Search for the cell housing the specified text and yield its [x, y] center coordinate. 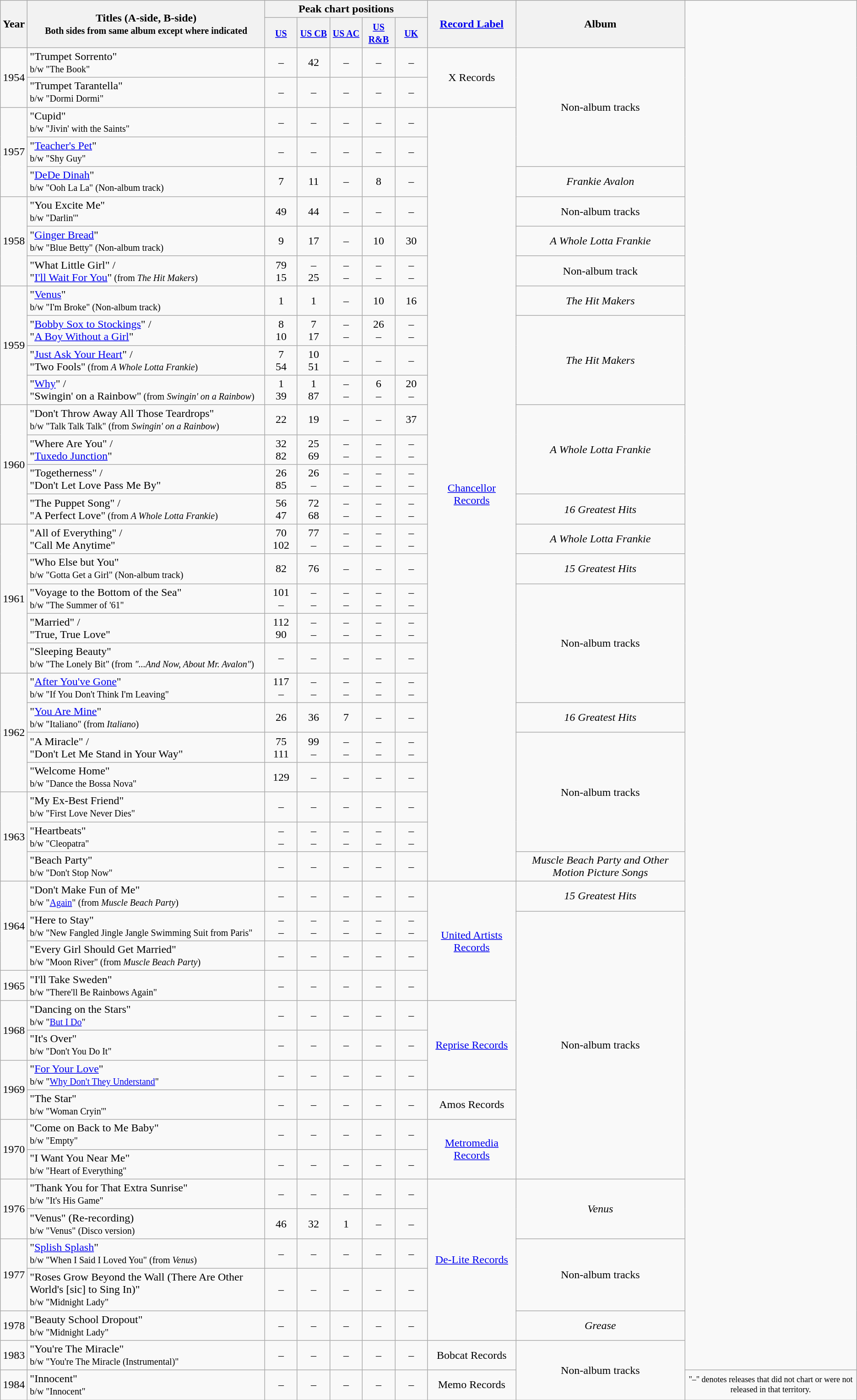
US CB [313, 33]
717 [313, 330]
754 [281, 360]
76 [313, 568]
Amos Records [472, 1105]
1969 [14, 1090]
"A Miracle" /"Don't Let Me Stand in Your Way" [146, 747]
2685 [281, 480]
1984 [14, 1385]
UK [411, 33]
26 [281, 718]
Titles (A-side, B-side)Both sides from same album except where indicated [146, 24]
1976 [14, 1209]
1962 [14, 732]
1958 [14, 241]
"Here to Stay"b/w "New Fangled Jingle Jangle Swimming Suit from Paris" [146, 926]
Reprise Records [472, 1045]
2569 [313, 449]
77– [313, 539]
9 [281, 241]
"You're The Miracle"b/w "You're The Miracle (Instrumental)" [146, 1356]
187 [313, 390]
"What Little Girl" /"I'll Wait For You" (from The Hit Makers) [146, 271]
"Cupid"b/w "Jivin' with the Saints" [146, 122]
8 [379, 181]
"Ginger Bread"b/w "Blue Betty" (Non-album track) [146, 241]
16 [411, 300]
1961 [14, 599]
Frankie Avalon [601, 181]
Album [601, 24]
"You Excite Me"b/w "Darlin'" [146, 211]
1983 [14, 1356]
"Sleeping Beauty"b/w "The Lonely Bit" (from "...And Now, About Mr. Avalon") [146, 658]
"DeDe Dinah"b/w "Ooh La La" (Non-album track) [146, 181]
17 [313, 241]
810 [281, 330]
"It's Over"b/w "Don't You Do It" [146, 1045]
46 [281, 1224]
"Teacher's Pet"b/w "Shy Guy" [146, 152]
82 [281, 568]
"Venus"b/w "I'm Broke" (Non-album track) [146, 300]
"Bobby Sox to Stockings" / "A Boy Without a Girl" [146, 330]
101– [281, 599]
"Heartbeats"b/w "Cleopatra" [146, 837]
"Trumpet Tarantella"b/w "Dormi Dormi" [146, 92]
"–" denotes releases that did not chart or were not released in that territory. [771, 1385]
"For Your Love"b/w "Why Don't They Understand" [146, 1075]
1959 [14, 345]
"Just Ask Your Heart" /"Two Fools" (from A Whole Lotta Frankie) [146, 360]
"The Star"b/w "Woman Cryin'" [146, 1105]
139 [281, 390]
20– [411, 390]
"Trumpet Sorrento"b/w "The Book" [146, 62]
99– [313, 747]
"Splish Splash"b/w "When I Said I Loved You" (from Venus) [146, 1253]
"All of Everything" /"Call Me Anytime" [146, 539]
X Records [472, 77]
"I Want You Near Me"b/w "Heart of Everything" [146, 1164]
"Roses Grow Beyond the Wall (There Are Other World's [sic] to Sing In)"b/w "Midnight Lady" [146, 1289]
Peak chart positions [346, 9]
"Don't Make Fun of Me"b/w "Again" (from Muscle Beach Party) [146, 896]
Year [14, 24]
3282 [281, 449]
US [281, 33]
"Innocent"b/w "Innocent" [146, 1385]
"Why" /"Swingin' on a Rainbow" (from Swingin' on a Rainbow) [146, 390]
44 [313, 211]
11290 [281, 628]
"Where Are You" /"Tuxedo Junction" [146, 449]
Chancellor Records [472, 494]
32 [313, 1224]
"Who Else but You"b/w "Gotta Get a Girl" (Non-album track) [146, 568]
"Dancing on the Stars"b/w "But I Do" [146, 1015]
"Every Girl Should Get Married"b/w "Moon River" (from Muscle Beach Party) [146, 956]
"Voyage to the Bottom of the Sea"b/w "The Summer of '61" [146, 599]
Non-album track [601, 271]
Venus [601, 1209]
49 [281, 211]
117– [281, 687]
"Beach Party"b/w "Don't Stop Now" [146, 867]
"Welcome Home"b/w "Dance the Bossa Nova" [146, 777]
1977 [14, 1274]
"My Ex-Best Friend"b/w "First Love Never Dies" [146, 806]
1954 [14, 77]
"The Puppet Song" / "A Perfect Love" (from A Whole Lotta Frankie) [146, 509]
5647 [281, 509]
1978 [14, 1325]
"Thank You for That Extra Sunrise"b/w "It's His Game" [146, 1194]
Muscle Beach Party and Other Motion Picture Songs [601, 867]
36 [313, 718]
Metromedia Records [472, 1149]
1960 [14, 465]
1957 [14, 152]
Record Label [472, 24]
"Don't Throw Away All Those Teardrops"b/w "Talk Talk Talk" (from Swingin' on a Rainbow) [146, 420]
6– [379, 390]
"You Are Mine"b/w "Italiano" (from Italiano) [146, 718]
De-Lite Records [472, 1259]
129 [281, 777]
37 [411, 420]
US AC [346, 33]
"Beauty School Dropout"b/w "Midnight Lady" [146, 1325]
US R&B [379, 33]
1963 [14, 837]
1051 [313, 360]
1964 [14, 926]
"I'll Take Sweden"b/w "There'll Be Rainbows Again" [146, 986]
7268 [313, 509]
–25 [313, 271]
"Venus" (Re-recording)b/w "Venus" (Disco version) [146, 1224]
19 [313, 420]
7915 [281, 271]
42 [313, 62]
70102 [281, 539]
1968 [14, 1030]
22 [281, 420]
1965 [14, 986]
1970 [14, 1149]
Memo Records [472, 1385]
11 [313, 181]
75111 [281, 747]
"Togetherness" /"Don't Let Love Pass Me By" [146, 480]
"Come on Back to Me Baby"b/w "Empty" [146, 1134]
"After You've Gone"b/w "If You Don't Think I'm Leaving" [146, 687]
Grease [601, 1325]
"Married" /"True, True Love" [146, 628]
30 [411, 241]
Bobcat Records [472, 1356]
United Artists Records [472, 941]
